Identify which cell holds the provided text, then report its [x, y] central coordinate. 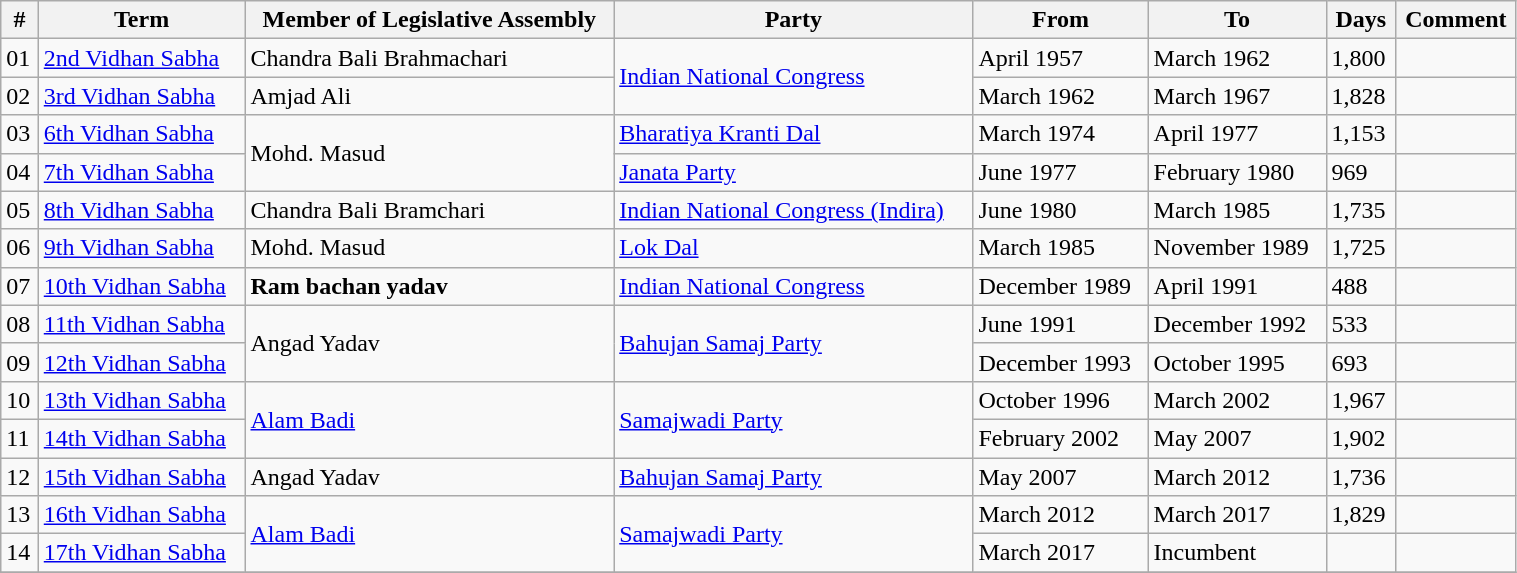
07 [20, 286]
October 1996 [1060, 400]
Chandra Bali Bramchari [430, 210]
11 [20, 438]
533 [1361, 324]
14 [20, 553]
Comment [1456, 20]
02 [20, 96]
Incumbent [1237, 553]
Chandra Bali Brahmachari [430, 58]
1,902 [1361, 438]
December 1993 [1060, 362]
1,735 [1361, 210]
Days [1361, 20]
Lok Dal [794, 248]
Party [794, 20]
# [20, 20]
October 1995 [1237, 362]
June 1980 [1060, 210]
08 [20, 324]
April 1957 [1060, 58]
2nd Vidhan Sabha [142, 58]
Ram bachan yadav [430, 286]
Janata Party [794, 172]
16th Vidhan Sabha [142, 515]
Indian National Congress (Indira) [794, 210]
12 [20, 477]
11th Vidhan Sabha [142, 324]
17th Vidhan Sabha [142, 553]
March 1967 [1237, 96]
December 1989 [1060, 286]
Bharatiya Kranti Dal [794, 134]
14th Vidhan Sabha [142, 438]
To [1237, 20]
1,725 [1361, 248]
09 [20, 362]
April 1977 [1237, 134]
1,967 [1361, 400]
15th Vidhan Sabha [142, 477]
04 [20, 172]
969 [1361, 172]
03 [20, 134]
488 [1361, 286]
From [1060, 20]
1,828 [1361, 96]
01 [20, 58]
7th Vidhan Sabha [142, 172]
February 2002 [1060, 438]
June 1991 [1060, 324]
05 [20, 210]
3rd Vidhan Sabha [142, 96]
Member of Legislative Assembly [430, 20]
April 1991 [1237, 286]
693 [1361, 362]
06 [20, 248]
13th Vidhan Sabha [142, 400]
Amjad Ali [430, 96]
March 1974 [1060, 134]
December 1992 [1237, 324]
February 1980 [1237, 172]
June 1977 [1060, 172]
6th Vidhan Sabha [142, 134]
10th Vidhan Sabha [142, 286]
November 1989 [1237, 248]
March 2002 [1237, 400]
1,736 [1361, 477]
1,800 [1361, 58]
10 [20, 400]
1,153 [1361, 134]
12th Vidhan Sabha [142, 362]
13 [20, 515]
8th Vidhan Sabha [142, 210]
Term [142, 20]
9th Vidhan Sabha [142, 248]
1,829 [1361, 515]
